From the cell containing the given text, extract its center point as [x, y] coordinate. 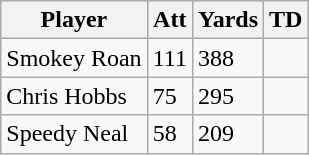
Player [74, 20]
Yards [228, 20]
Smokey Roan [74, 58]
58 [170, 134]
TD [286, 20]
75 [170, 96]
295 [228, 96]
111 [170, 58]
Chris Hobbs [74, 96]
388 [228, 58]
Speedy Neal [74, 134]
Att [170, 20]
209 [228, 134]
